Output the [x, y] coordinate of the center of the cell containing the given text.  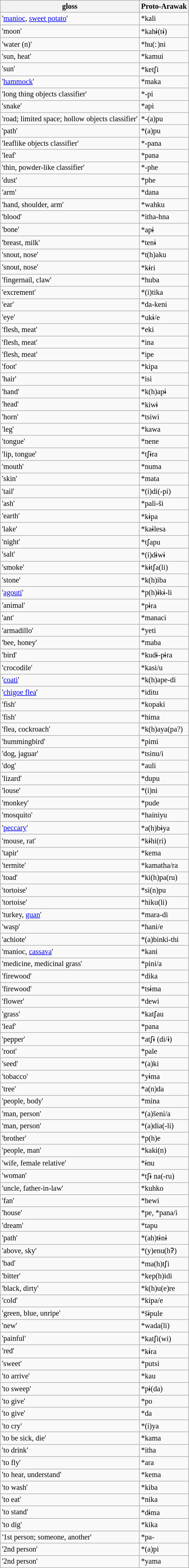
'flower' [70, 1001]
*mata [164, 479]
*kɨpa [164, 516]
*ɨnu [164, 1163]
'achiote' [70, 939]
*(a)ki [164, 1064]
*(y)enu(hʔ) [164, 1251]
'night' [70, 542]
*(a)pu [164, 131]
*tapu [164, 1225]
'tongue' [70, 442]
'hummingbird' [70, 741]
'to eat' [70, 1500]
*(i)ni [164, 791]
'to hear, understand' [70, 1475]
'to fly' [70, 1463]
*tʃapu [164, 542]
'dust' [70, 180]
*kamatha/ra [164, 866]
*t(h)aku [164, 255]
'manioc, sweet potato' [70, 19]
*kɨra [164, 1351]
'road; limited space; hollow objects classifier' [70, 119]
*phe [164, 180]
'termite' [70, 866]
gloss [70, 6]
*kamui [164, 57]
*ketʃi [164, 69]
*tsiwi [164, 417]
*manaci [164, 618]
'chigoe flea' [70, 692]
*hani/e [164, 927]
'bird' [70, 655]
*kep(h)idi [164, 1276]
*kaɨlesa [164, 529]
*(a)pi [164, 1549]
'earth' [70, 516]
'pepper' [70, 1039]
'foot' [70, 367]
'cold' [70, 1301]
'dog' [70, 766]
*numa [164, 467]
'louse' [70, 791]
*hiku(li) [164, 903]
*dana [164, 192]
*(a)dia(-li) [164, 1126]
*(i)di(-pi) [164, 491]
'to arrive' [70, 1376]
*k(h)aya(pa?) [164, 729]
'ash' [70, 504]
*nika [164, 1500]
*kipa/e [164, 1301]
'coati' [70, 680]
*pɨ(da) [164, 1389]
*-phe [164, 168]
'dog, jaguar' [70, 754]
'new' [70, 1326]
*maba [164, 642]
*pude [164, 803]
*maka [164, 82]
*kaki(n) [164, 1151]
*putsi [164, 1364]
'tapir' [70, 853]
'salt' [70, 554]
'peccary' [70, 828]
*hu(ː)ni [164, 44]
*tʃɨ na(-ru) [164, 1176]
'to dig' [70, 1525]
'eye' [70, 317]
'sun' [70, 69]
*-pana [164, 143]
*tsinu/i [164, 754]
*kali [164, 19]
*katʃau [164, 1014]
'breast, milk' [70, 243]
*kɨtʃa(li) [164, 568]
'mouse, rat' [70, 841]
'painful' [70, 1338]
*pɨra [164, 606]
*dupu [164, 778]
*itha-hna [164, 217]
*ipe [164, 354]
'bone' [70, 229]
'moon' [70, 31]
*yɨma [164, 1076]
*pe, *pana/i [164, 1213]
*huba [164, 280]
'turkey, guan' [70, 915]
'leaflike objects classifier' [70, 143]
*ukɨ/e [164, 317]
*kasi/u [164, 668]
*hainiyu [164, 815]
*yama [164, 1561]
*a(h)bɨya [164, 828]
'water (n)' [70, 44]
'ant' [70, 618]
*(ah)tɨnɨ [164, 1237]
'lip, tongue' [70, 454]
'fan' [70, 1201]
'leg' [70, 429]
*po [164, 1401]
'head' [70, 404]
*eki [164, 330]
'bitter' [70, 1276]
'tree' [70, 1089]
'mosquito' [70, 815]
'long thing objects classifier' [70, 94]
*(a)binki-thi [164, 939]
'tail' [70, 491]
*pale [164, 1052]
*iditu [164, 692]
'sweet' [70, 1364]
'black, dirty' [70, 1288]
*kipa [164, 367]
*pali-ši [164, 504]
'stone' [70, 580]
'snake' [70, 106]
'lizard' [70, 778]
'people, body' [70, 1101]
Proto-Arawak [164, 6]
*tenɨ [164, 243]
*kiwɨ [164, 404]
*da-keni [164, 305]
'to sweep' [70, 1389]
'armadillo' [70, 630]
*itha [164, 1450]
*api [164, 106]
'to drink' [70, 1450]
*nene [164, 442]
'above, sky' [70, 1251]
'monkey' [70, 803]
*hewi [164, 1201]
*pimi [164, 741]
*kɨhi(ri) [164, 841]
'animal' [70, 606]
*kuhko [164, 1189]
'agouti' [70, 592]
*kani [164, 951]
'to wash' [70, 1487]
'seed' [70, 1064]
'lake' [70, 529]
'house' [70, 1213]
'hammock' [70, 82]
*-pi [164, 94]
'smoke' [70, 568]
*ki(h)pa(ru) [164, 878]
'sun, heat' [70, 57]
'red' [70, 1351]
*a(n)da [164, 1089]
'brother' [70, 1138]
'uncle, father-in-law' [70, 1189]
*šɨpule [164, 1313]
*auli [164, 766]
*kɨri [164, 267]
*wada(li) [164, 1326]
*dewi [164, 1001]
'skin' [70, 479]
*(i)tika [164, 292]
'excrement' [70, 292]
*tsɨma [164, 988]
*ma(h)tʃi [164, 1264]
'bad' [70, 1264]
'ear' [70, 305]
*kau [164, 1376]
*da [164, 1414]
'toad' [70, 878]
*ara [164, 1463]
*yeti [164, 630]
*kama [164, 1438]
'to stand' [70, 1512]
*ina [164, 342]
*p(h)ɨkɨ-li [164, 592]
'manioc, cassava' [70, 951]
'hand' [70, 392]
*mara-di [164, 915]
'green, blue, unripe' [70, 1313]
*(a)šeni/a [164, 1114]
'bee, honey' [70, 642]
*kiba [164, 1487]
'crocodile' [70, 668]
*si(n)pu [164, 890]
'wasp' [70, 927]
'wife, female relative' [70, 1163]
*tʃɨra [164, 454]
*apɨ [164, 229]
*-(a)pu [164, 119]
*k(h)apɨ [164, 392]
*p(h)e [164, 1138]
*dika [164, 976]
*(i)dɨwɨ [164, 554]
*mina [164, 1101]
*k(h)iba [164, 580]
'tobacco' [70, 1076]
'root' [70, 1052]
*isi [164, 379]
*dɨma [164, 1512]
'grass' [70, 1014]
'fingernail, claw' [70, 280]
'woman' [70, 1176]
*kudɨ-pɨra [164, 655]
'arm' [70, 192]
*(i)ya [164, 1426]
'to be sick, die' [70, 1438]
'hair' [70, 379]
'mouth' [70, 467]
*hima [164, 717]
'hand, shoulder, arm' [70, 205]
'horn' [70, 417]
'medicine, medicinal grass' [70, 964]
*k(h)ape-di [164, 680]
*pa- [164, 1537]
*kahɨ(tɨ) [164, 31]
'1st person; someone, another' [70, 1537]
'to cry' [70, 1426]
'flea, cockroach' [70, 729]
*k(h)u(e)re [164, 1288]
*pini/a [164, 964]
*kawa [164, 429]
'blood' [70, 217]
*atʃɨ (di/ɨ) [164, 1039]
*katʃi(wi) [164, 1338]
*kika [164, 1525]
'dream' [70, 1225]
'thin, powder-like classifier' [70, 168]
*kopaki [164, 705]
*wahku [164, 205]
'people, man' [70, 1151]
